Output the [X, Y] coordinate of the center of the cell containing the given text.  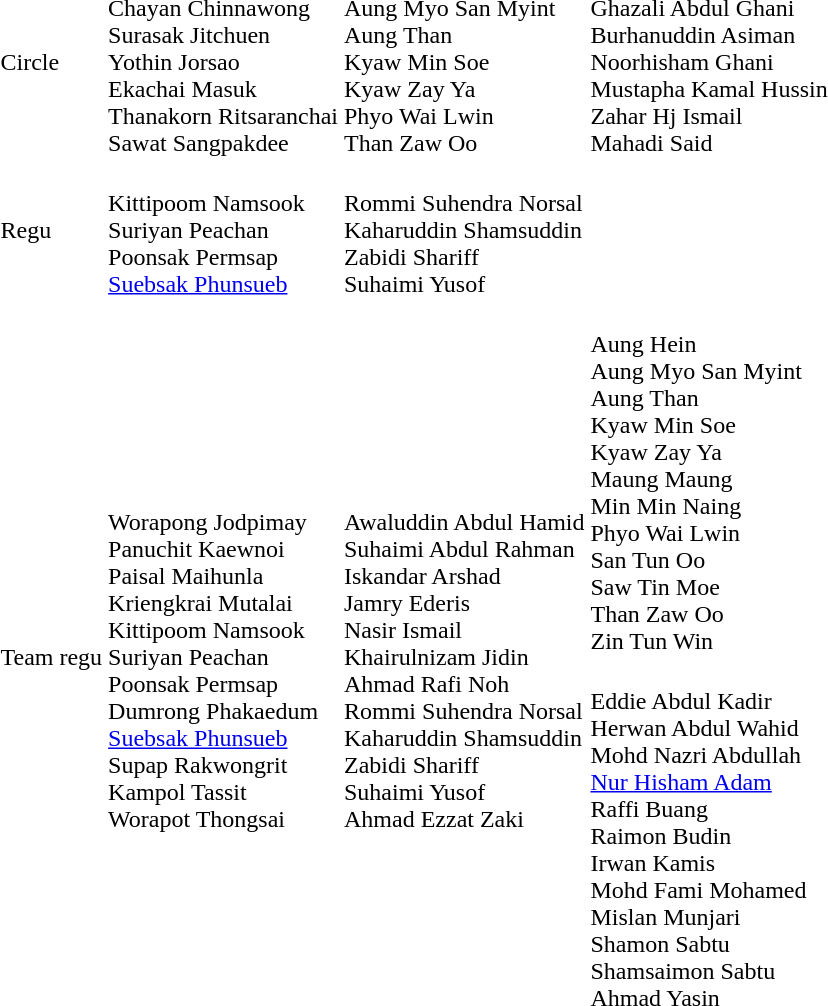
Rommi Suhendra NorsalKaharuddin ShamsuddinZabidi ShariffSuhaimi Yusof [464, 230]
Kittipoom NamsookSuriyan PeachanPoonsak PermsapSuebsak Phunsueb [224, 230]
